From the cell containing the given text, extract its center point as (x, y) coordinate. 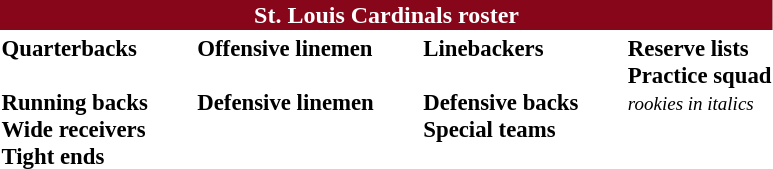
St. Louis Cardinals roster (386, 15)
